Scan for the cell matching the given text and deliver its [X, Y] coordinate at center. 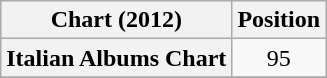
95 [279, 58]
Position [279, 20]
Italian Albums Chart [116, 58]
Chart (2012) [116, 20]
